Find where the given text appears and provide that cell's center as (X, Y) coordinate. 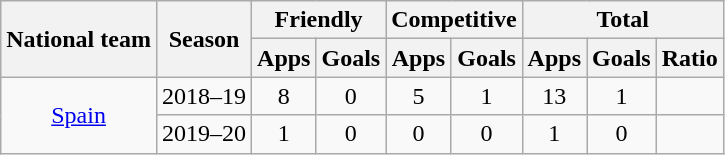
13 (554, 96)
Ratio (690, 58)
Season (204, 39)
5 (418, 96)
Spain (79, 115)
Friendly (319, 20)
8 (284, 96)
Total (622, 20)
Competitive (454, 20)
2018–19 (204, 96)
2019–20 (204, 134)
National team (79, 39)
